From the cell containing the given text, extract its center point as [x, y] coordinate. 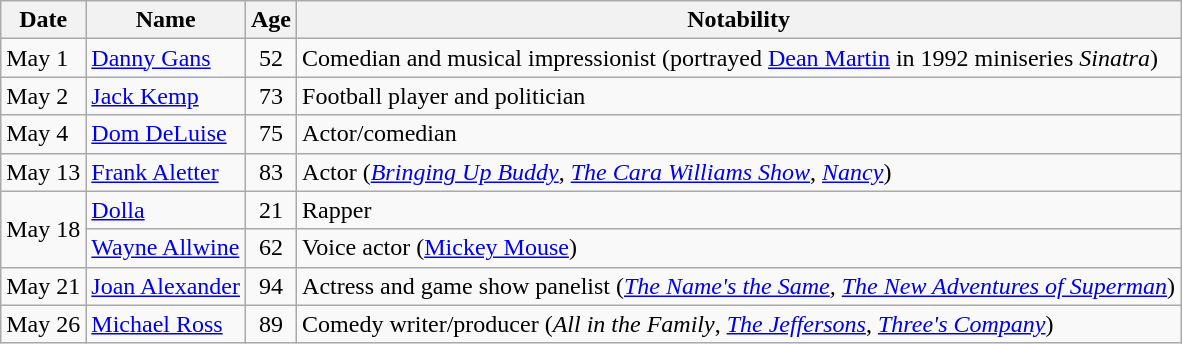
Wayne Allwine [166, 248]
Comedy writer/producer (All in the Family, The Jeffersons, Three's Company) [739, 324]
Jack Kemp [166, 96]
Actor (Bringing Up Buddy, The Cara Williams Show, Nancy) [739, 172]
Comedian and musical impressionist (portrayed Dean Martin in 1992 miniseries Sinatra) [739, 58]
Danny Gans [166, 58]
Age [270, 20]
52 [270, 58]
May 18 [44, 229]
Date [44, 20]
May 1 [44, 58]
83 [270, 172]
21 [270, 210]
Dolla [166, 210]
Actress and game show panelist (The Name's the Same, The New Adventures of Superman) [739, 286]
Voice actor (Mickey Mouse) [739, 248]
62 [270, 248]
May 2 [44, 96]
94 [270, 286]
Dom DeLuise [166, 134]
Rapper [739, 210]
75 [270, 134]
Notability [739, 20]
Name [166, 20]
73 [270, 96]
May 13 [44, 172]
Frank Aletter [166, 172]
May 21 [44, 286]
Actor/comedian [739, 134]
May 26 [44, 324]
May 4 [44, 134]
Football player and politician [739, 96]
89 [270, 324]
Michael Ross [166, 324]
Joan Alexander [166, 286]
